Locate the cell with the specified text and output its (x, y) center coordinate. 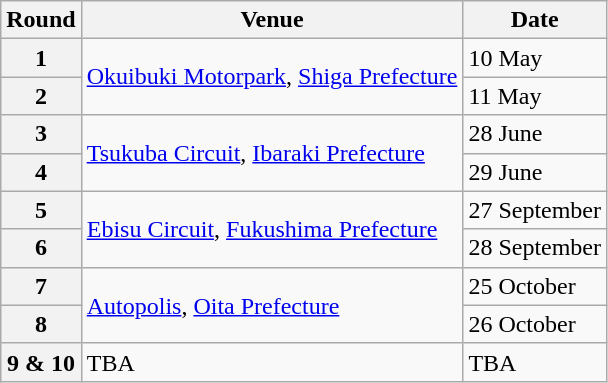
Ebisu Circuit, Fukushima Prefecture (272, 229)
26 October (535, 324)
Round (41, 20)
Tsukuba Circuit, Ibaraki Prefecture (272, 153)
Okuibuki Motorpark, Shiga Prefecture (272, 77)
11 May (535, 96)
28 September (535, 248)
9 & 10 (41, 362)
27 September (535, 210)
8 (41, 324)
4 (41, 172)
29 June (535, 172)
28 June (535, 134)
2 (41, 96)
Autopolis, Oita Prefecture (272, 305)
10 May (535, 58)
25 October (535, 286)
5 (41, 210)
Venue (272, 20)
6 (41, 248)
7 (41, 286)
Date (535, 20)
3 (41, 134)
1 (41, 58)
